Scan for the cell matching the given text and deliver its (x, y) coordinate at center. 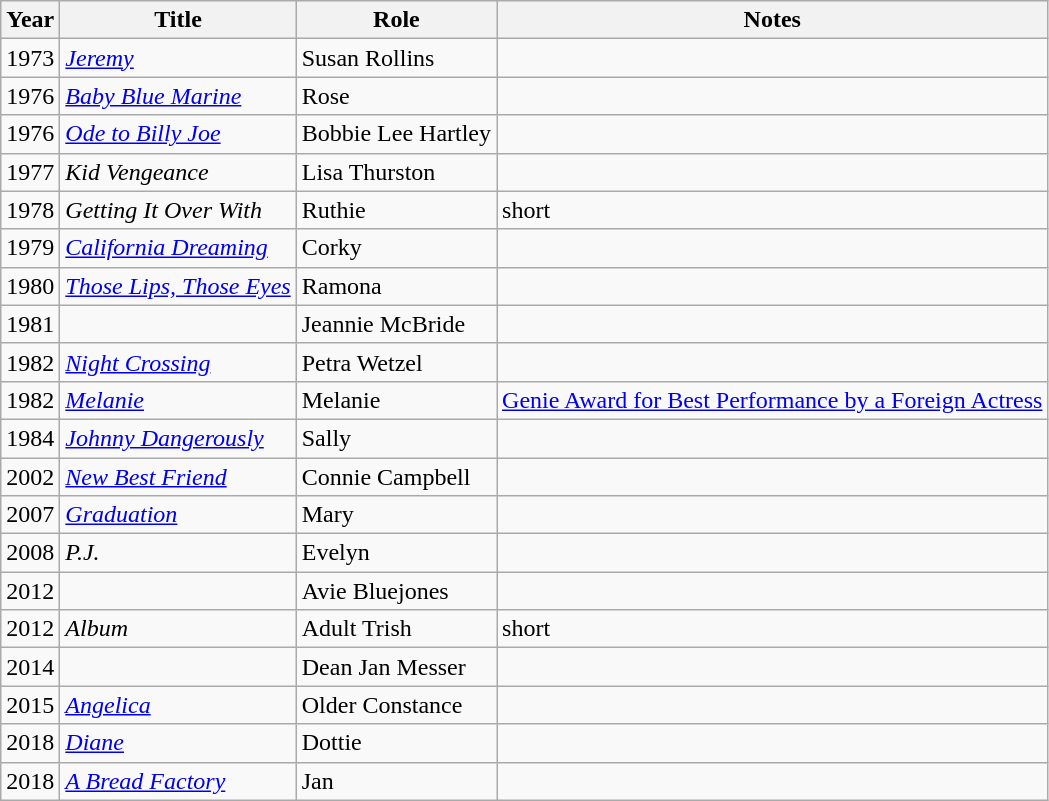
Bobbie Lee Hartley (396, 134)
Susan Rollins (396, 58)
1980 (30, 286)
California Dreaming (178, 248)
2014 (30, 667)
Jan (396, 781)
Ramona (396, 286)
New Best Friend (178, 477)
2008 (30, 553)
Album (178, 629)
1973 (30, 58)
Dean Jan Messer (396, 667)
1979 (30, 248)
1981 (30, 324)
Rose (396, 96)
Avie Bluejones (396, 591)
1978 (30, 210)
2015 (30, 705)
Adult Trish (396, 629)
Night Crossing (178, 362)
Evelyn (396, 553)
Those Lips, Those Eyes (178, 286)
A Bread Factory (178, 781)
1984 (30, 438)
Ruthie (396, 210)
Older Constance (396, 705)
Diane (178, 743)
Role (396, 20)
Dottie (396, 743)
Mary (396, 515)
2002 (30, 477)
2007 (30, 515)
Notes (772, 20)
Lisa Thurston (396, 172)
Jeannie McBride (396, 324)
Johnny Dangerously (178, 438)
P.J. (178, 553)
Baby Blue Marine (178, 96)
Petra Wetzel (396, 362)
Year (30, 20)
Genie Award for Best Performance by a Foreign Actress (772, 400)
Sally (396, 438)
Connie Campbell (396, 477)
Corky (396, 248)
Getting It Over With (178, 210)
Title (178, 20)
Kid Vengeance (178, 172)
Graduation (178, 515)
1977 (30, 172)
Angelica (178, 705)
Ode to Billy Joe (178, 134)
Jeremy (178, 58)
